Pinpoint the cell where the given text exists, returning its [x, y] midpoint coordinate. 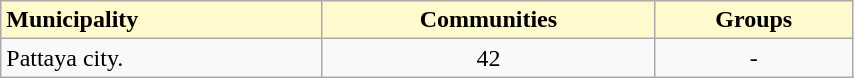
Communities [488, 20]
Municipality [162, 20]
Pattaya city. [162, 58]
Groups [754, 20]
- [754, 58]
42 [488, 58]
